For the text-containing cell, return its midpoint in [x, y] coordinate format. 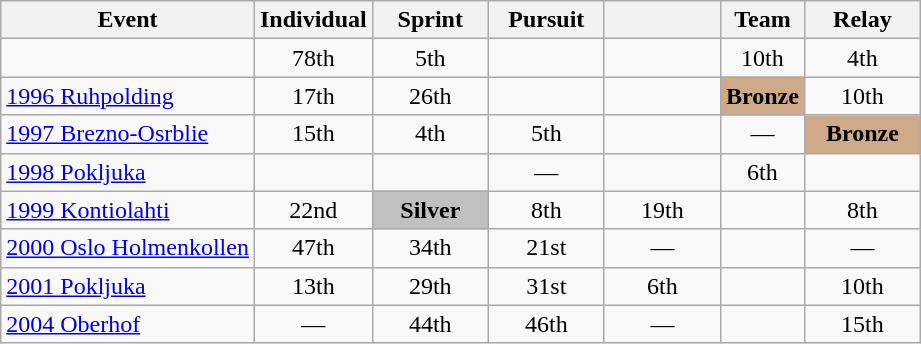
21st [546, 248]
17th [313, 96]
2000 Oslo Holmenkollen [128, 248]
31st [546, 286]
1999 Kontiolahti [128, 210]
1996 Ruhpolding [128, 96]
26th [430, 96]
Silver [430, 210]
Sprint [430, 20]
Event [128, 20]
13th [313, 286]
Pursuit [546, 20]
22nd [313, 210]
Individual [313, 20]
34th [430, 248]
44th [430, 324]
Team [762, 20]
19th [662, 210]
47th [313, 248]
2004 Oberhof [128, 324]
2001 Pokljuka [128, 286]
1997 Brezno-Osrblie [128, 134]
46th [546, 324]
29th [430, 286]
1998 Pokljuka [128, 172]
Relay [862, 20]
78th [313, 58]
